Determine the (X, Y) coordinate at the center of the cell enclosing the given text.  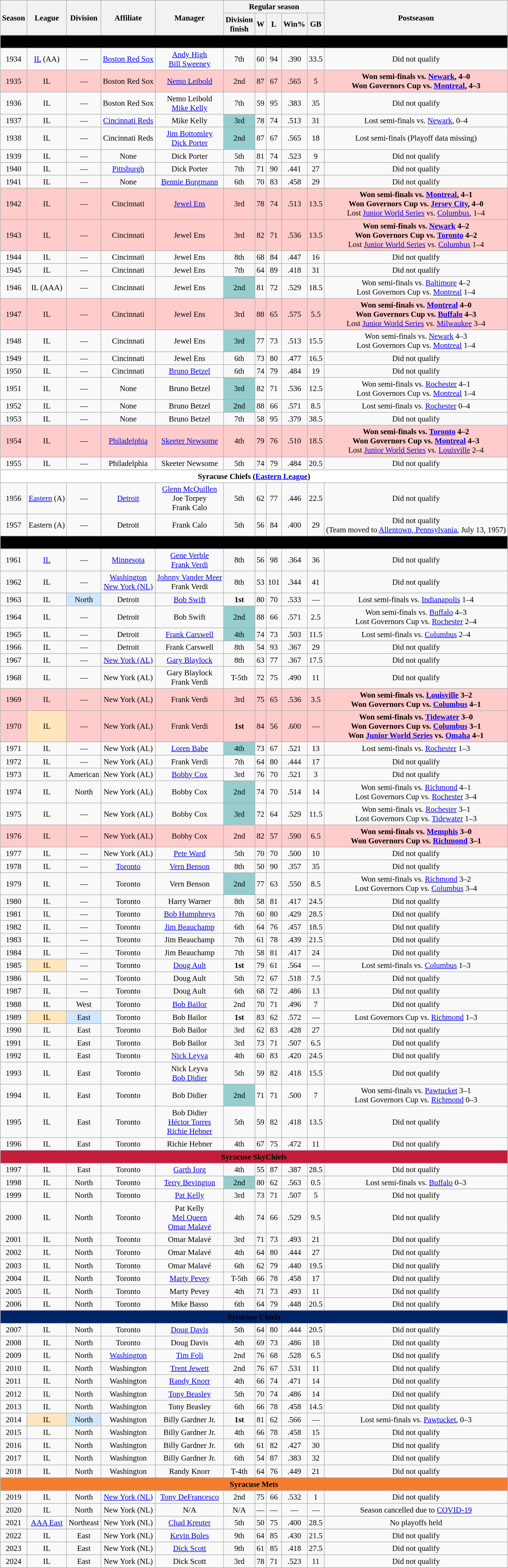
AAA East (47, 1523)
IL (AAA) (47, 287)
Nemo Leibold (190, 81)
Won semi-finals vs. Newark, 4–0 Won Governors Cup vs. Montreal, 4–3 (416, 81)
Won semi-finals vs. Pawtucket 3–1 Lost Governors Cup vs. Richmond 0–3 (416, 1096)
2008 (14, 1343)
1971 (14, 749)
22.5 (316, 498)
Lost semi-finals vs. Newark, 0–4 (416, 121)
.532 (294, 1497)
Won semi-finals vs. Richmond 3–2 Lost Governors Cup vs. Columbus 3–4 (416, 884)
1983 (14, 940)
1947 (14, 314)
.446 (294, 498)
1954 (14, 441)
1978 (14, 866)
1979 (14, 884)
American (84, 774)
1939 (14, 156)
.448 (294, 1304)
30 (316, 1446)
.600 (294, 727)
.440 (294, 1266)
1997 (14, 1170)
9 (316, 156)
1953 (14, 419)
.514 (294, 792)
1977 (14, 854)
Won semi-finals vs. Rochester 4–1 Lost Governors Cup vs. Montreal 1–4 (416, 389)
1952 (14, 406)
94 (274, 60)
1936 (14, 103)
2007 (14, 1330)
2001 (14, 1240)
Gary BlaylockFrank Verdi (190, 677)
Harry Warner (190, 901)
.441 (294, 169)
1987 (14, 992)
Gene VerbleFrank Verdi (190, 560)
Original Syracuse Chiefs (254, 42)
1935 (14, 81)
IL (AA) (47, 60)
2.5 (316, 617)
.566 (294, 1420)
1942 (14, 204)
1975 (14, 814)
Trent Jewett (190, 1368)
.420 (294, 1056)
.357 (294, 866)
2013 (14, 1407)
Frank Calo (190, 525)
1988 (14, 1004)
Won semi-finals vs. Newark 4–2 Won Governors Cup vs. Toronto 4–2Lost Junior World Series vs. Columbus 1–4 (416, 235)
Regular season (274, 7)
.439 (294, 940)
Nick LeyvaBob Didier (190, 1073)
Pete Ward (190, 854)
1950 (14, 371)
1949 (14, 359)
Lost semi-finals vs. Pawtucket, 0–3 (416, 1420)
.364 (294, 560)
Won semi-finals vs. Louisville 3–2 Won Governors Cup vs. Columbus 4–1 (416, 700)
2006 (14, 1304)
Won semi-finals vs. Toronto 4–2 Won Governors Cup vs. Montreal 4–3Lost Junior World Series vs. Louisville 2–4 (416, 441)
1944 (14, 257)
2011 (14, 1381)
57 (274, 836)
Andy HighBill Sweeney (190, 60)
1968 (14, 677)
Mike Basso (190, 1304)
1973 (14, 774)
1976 (14, 836)
Mike Kelly (190, 121)
1948 (14, 341)
.572 (294, 1017)
1969 (14, 700)
W (260, 25)
3.5 (316, 700)
1951 (14, 389)
1993 (14, 1073)
.472 (294, 1144)
1965 (14, 635)
L (274, 25)
2022 (14, 1535)
Syracuse Mets (254, 1484)
2016 (14, 1446)
.528 (294, 1356)
2004 (14, 1278)
Nemo LeiboldMike Kelly (190, 103)
27.5 (316, 1548)
7.5 (316, 979)
Johnny Vander MeerFrank Verdi (190, 582)
1996 (14, 1144)
1992 (14, 1056)
1962 (14, 582)
Bennie Borgmann (190, 182)
5.5 (316, 314)
.510 (294, 441)
Lost semi-finals vs. Rochester 0–4 (416, 406)
.575 (294, 314)
.428 (294, 1030)
Richie Hebner (190, 1144)
24 (316, 953)
89 (274, 270)
1989 (14, 1017)
1985 (14, 966)
Minnesota (128, 560)
9.5 (316, 1218)
15 (316, 1433)
Won semi-finals vs. Memphis 3–0 Won Governors Cup vs. Richmond 3–1 (416, 836)
Nick Leyva (190, 1056)
Won semi-finals vs. Newark 4–3 Lost Governors Cup vs. Montreal 1–4 (416, 341)
93 (274, 647)
1943 (14, 235)
1946 (14, 287)
Northeast (84, 1523)
1995 (14, 1122)
2023 (14, 1548)
0.5 (316, 1183)
.379 (294, 419)
Chad Kreuter (190, 1523)
Bob Didier (190, 1096)
No playoffs held (416, 1523)
Garth Iorg (190, 1170)
Lost semi-finals vs. Indianapolis 1–4 (416, 599)
Bob DidierHéctor TorresRichie Hebner (190, 1122)
19.5 (316, 1266)
38.5 (316, 419)
League (47, 18)
16 (316, 257)
.477 (294, 359)
WashingtonNew York (NL) (128, 582)
33.5 (316, 60)
.564 (294, 966)
Syracuse Chiefs (254, 1317)
.430 (294, 1535)
1994 (14, 1096)
.490 (294, 677)
.427 (294, 1446)
Lost semi-finals vs. Rochester 1–3 (416, 749)
1970 (14, 727)
Kevin Boles (190, 1535)
GB (316, 25)
1940 (14, 169)
1961 (14, 560)
Season (14, 18)
Lost semi-finals vs. Columbus 1–3 (416, 966)
10 (316, 854)
2003 (14, 1266)
1990 (14, 1030)
Tony DeFrancesco (190, 1497)
2005 (14, 1291)
Lost semi-finals vs. Buffalo 0–3 (416, 1183)
Affiliate (128, 18)
Syracuse SkyChiefs (254, 1157)
2024 (14, 1561)
2020 (14, 1510)
1964 (14, 617)
Divisionfinish (239, 25)
Won semi-finals vs. Baltimore 4–2 Lost Governors Cup vs. Montreal 1–4 (416, 287)
Lost semi-finals vs. Columbus 2–4 (416, 635)
West (84, 1004)
.429 (294, 914)
1 (316, 1497)
.471 (294, 1381)
.447 (294, 257)
Pittsburgh (128, 169)
1999 (14, 1195)
.390 (294, 60)
2015 (14, 1433)
Won semi-finals vs. Montreal 4–0 Won Governors Cup vs. Buffalo 4–3Lost Junior World Series vs. Milwaukee 3–4 (416, 314)
.550 (294, 884)
2000 (14, 1218)
98 (274, 560)
Pat KellyMel QueenOmar Malavé (190, 1218)
Lost Governors Cup vs. Richmond 1–3 (416, 1017)
Loren Babe (190, 749)
2012 (14, 1394)
.457 (294, 927)
.533 (294, 599)
1957 (14, 525)
1972 (14, 762)
2014 (14, 1420)
101 (274, 582)
36 (316, 560)
19 (316, 371)
Season cancelled due to COVID-19 (416, 1510)
1981 (14, 914)
.531 (294, 1368)
.563 (294, 1183)
.590 (294, 836)
14.5 (316, 1407)
1937 (14, 121)
.518 (294, 979)
Lost semi-finals (Playoff data missing) (416, 138)
12.5 (316, 389)
55 (260, 1170)
.387 (294, 1170)
1938 (14, 138)
41 (316, 582)
Won semi-finals vs. Buffalo 4–3 Lost Governors Cup vs. Rochester 2–4 (416, 617)
1967 (14, 660)
Second Syracuse Chiefs (254, 543)
Won semi-finals vs. Richmond 4–1 Lost Governors Cup vs. Rochester 3–4 (416, 792)
1974 (14, 792)
1934 (14, 60)
Glenn McQuillenJoe TorpeyFrank Calo (190, 498)
2002 (14, 1253)
1955 (14, 463)
T-4th (239, 1471)
1966 (14, 647)
1998 (14, 1183)
3 (316, 774)
1991 (14, 1043)
Won semi-finals vs. Rochester 3–1 Lost Governors Cup vs. Tidewater 1–3 (416, 814)
16.5 (316, 359)
Tim Foli (190, 1356)
53 (260, 582)
2018 (14, 1471)
.503 (294, 635)
2019 (14, 1497)
1982 (14, 927)
.449 (294, 1471)
2021 (14, 1523)
Win% (294, 25)
1956 (14, 498)
Did not qualify(Team moved to Allentown, Pennsylvania, July 13, 1957) (416, 525)
Won semi-finals vs. Montreal, 4–1 Won Governors Cup vs. Jersey City, 4–0Lost Junior World Series vs. Columbus, 1–4 (416, 204)
Jim BottomleyDick Porter (190, 138)
Gary Blaylock (190, 660)
1980 (14, 901)
1986 (14, 979)
2010 (14, 1368)
Manager (190, 18)
17.5 (316, 660)
2009 (14, 1356)
Terry Bevington (190, 1183)
1984 (14, 953)
Postseason (416, 18)
Won semi-finals vs. Tidewater 3–0 Won Governors Cup vs. Columbus 3–1Won Junior World Series vs. Omaha 4–1 (416, 727)
Division (84, 18)
1963 (14, 599)
Pat Kelly (190, 1195)
32 (316, 1459)
.344 (294, 582)
Bob Humphreys (190, 914)
1945 (14, 270)
Syracuse Chiefs (Eastern League) (254, 476)
69 (260, 1343)
1941 (14, 182)
.496 (294, 1004)
2017 (14, 1459)
